Detect which cell encompasses the target text, then output its [X, Y] center coordinate. 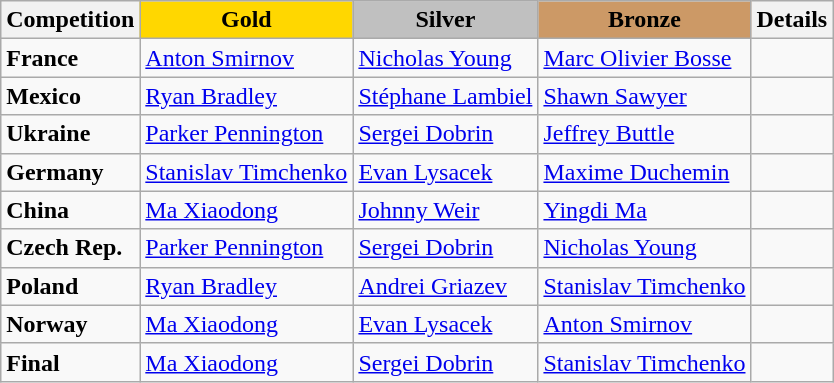
Stéphane Lambiel [446, 96]
Norway [70, 324]
Maxime Duchemin [644, 172]
Poland [70, 286]
China [70, 210]
Final [70, 362]
Marc Olivier Bosse [644, 58]
Andrei Griazev [446, 286]
Shawn Sawyer [644, 96]
Details [792, 20]
Ukraine [70, 134]
Johnny Weir [446, 210]
Jeffrey Buttle [644, 134]
Yingdi Ma [644, 210]
Bronze [644, 20]
Czech Rep. [70, 248]
France [70, 58]
Mexico [70, 96]
Gold [246, 20]
Germany [70, 172]
Silver [446, 20]
Competition [70, 20]
